Output the [x, y] coordinate of the center of the cell containing the given text.  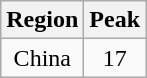
Peak [115, 20]
Region [42, 20]
17 [115, 58]
China [42, 58]
